Pinpoint the cell where the given text exists, returning its (x, y) midpoint coordinate. 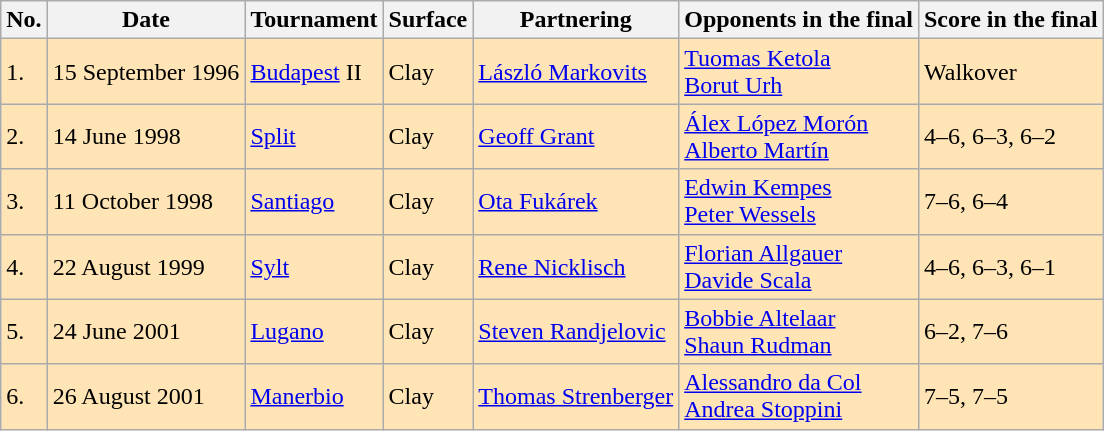
3. (24, 202)
Partnering (576, 20)
5. (24, 332)
Steven Randjelovic (576, 332)
Surface (428, 20)
4–6, 6–3, 6–1 (1010, 266)
26 August 2001 (146, 396)
Bobbie Altelaar Shaun Rudman (799, 332)
Alessandro da Col Andrea Stoppini (799, 396)
24 June 2001 (146, 332)
22 August 1999 (146, 266)
Tuomas Ketola Borut Urh (799, 72)
Walkover (1010, 72)
No. (24, 20)
15 September 1996 (146, 72)
Ota Fukárek (576, 202)
Split (314, 136)
Álex López Morón Alberto Martín (799, 136)
7–5, 7–5 (1010, 396)
Geoff Grant (576, 136)
Date (146, 20)
4. (24, 266)
6. (24, 396)
2. (24, 136)
1. (24, 72)
Santiago (314, 202)
Lugano (314, 332)
6–2, 7–6 (1010, 332)
Budapest II (314, 72)
14 June 1998 (146, 136)
4–6, 6–3, 6–2 (1010, 136)
7–6, 6–4 (1010, 202)
László Markovits (576, 72)
Edwin Kempes Peter Wessels (799, 202)
Score in the final (1010, 20)
Manerbio (314, 396)
Thomas Strenberger (576, 396)
11 October 1998 (146, 202)
Rene Nicklisch (576, 266)
Florian Allgauer Davide Scala (799, 266)
Tournament (314, 20)
Sylt (314, 266)
Opponents in the final (799, 20)
